Locate the cell with the specified text and output its (x, y) center coordinate. 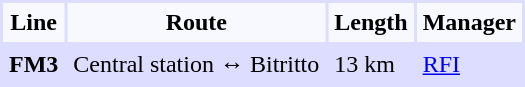
FM3 (34, 64)
Length (370, 22)
Route (196, 22)
13 km (370, 64)
RFI (470, 64)
Manager (470, 22)
Central station ↔ Bitritto (196, 64)
Line (34, 22)
